Pinpoint the cell where the given text exists, returning its (X, Y) midpoint coordinate. 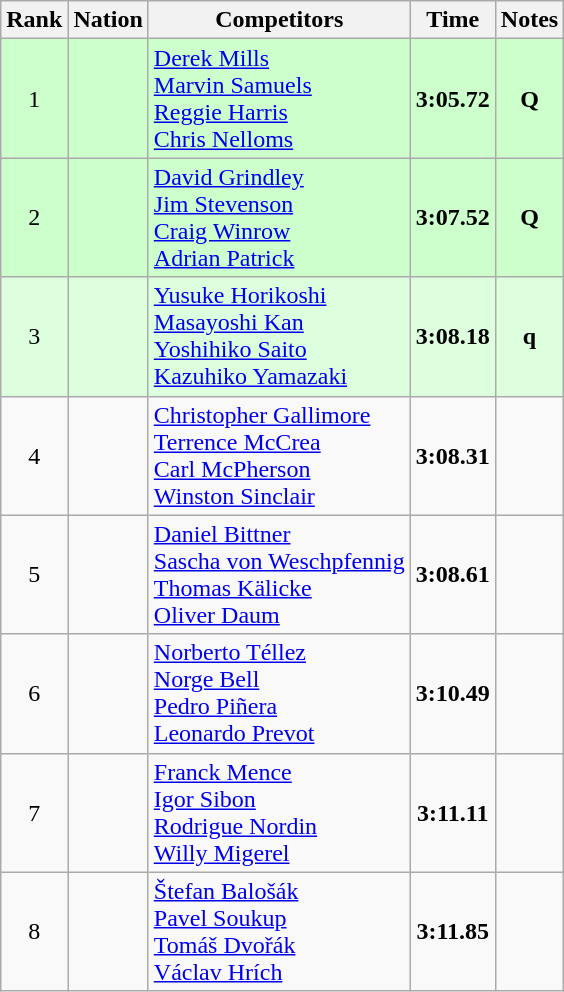
2 (34, 218)
Rank (34, 20)
Franck MenceIgor SibonRodrigue NordinWilly Migerel (279, 812)
Christopher GallimoreTerrence McCreaCarl McPhersonWinston Sinclair (279, 456)
q (529, 336)
Norberto TéllezNorge BellPedro PiñeraLeonardo Prevot (279, 694)
Daniel BittnerSascha von WeschpfennigThomas KälickeOliver Daum (279, 574)
Derek MillsMarvin SamuelsReggie HarrisChris Nelloms (279, 98)
3:07.52 (452, 218)
3:11.85 (452, 932)
Yusuke HorikoshiMasayoshi KanYoshihiko SaitoKazuhiko Yamazaki (279, 336)
6 (34, 694)
8 (34, 932)
3 (34, 336)
3:08.31 (452, 456)
David GrindleyJim StevensonCraig WinrowAdrian Patrick (279, 218)
Competitors (279, 20)
Štefan BalošákPavel SoukupTomáš DvořákVáclav Hrích (279, 932)
1 (34, 98)
3:08.61 (452, 574)
Time (452, 20)
7 (34, 812)
5 (34, 574)
3:11.11 (452, 812)
Nation (108, 20)
3:08.18 (452, 336)
3:10.49 (452, 694)
Notes (529, 20)
4 (34, 456)
3:05.72 (452, 98)
